Locate the cell with the specified text and output its [x, y] center coordinate. 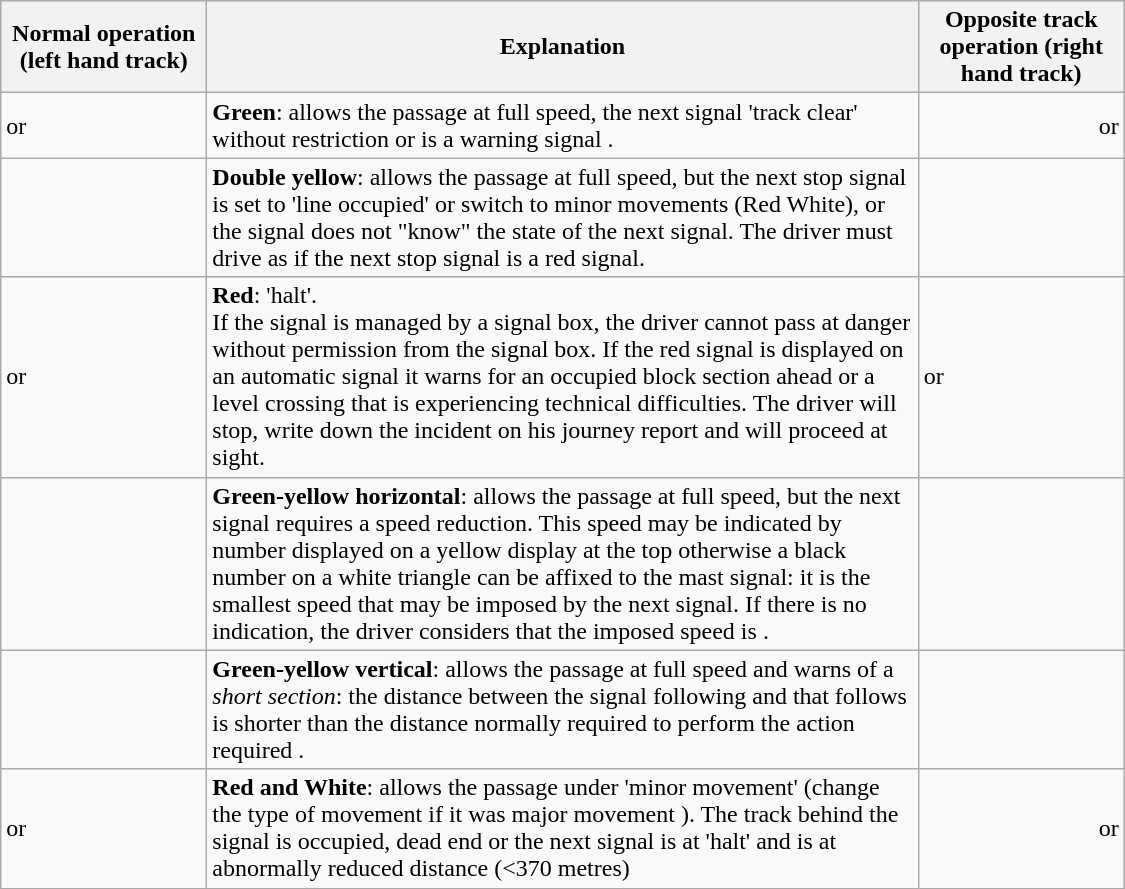
Normal operation (left hand track) [104, 47]
Explanation [562, 47]
Green: allows the passage at full speed, the next signal 'track clear' without restriction or is a warning signal . [562, 126]
Opposite track operation (right hand track) [1021, 47]
